Pinpoint the cell where the given text exists, returning its (X, Y) midpoint coordinate. 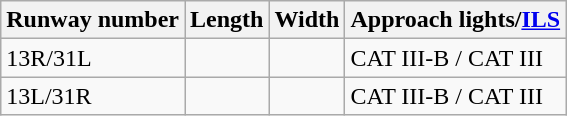
13L/31R (93, 96)
Length (227, 20)
Width (307, 20)
13R/31L (93, 58)
Runway number (93, 20)
Approach lights/ILS (456, 20)
